Provide the [x, y] coordinate of the cell's center where the given text is located.  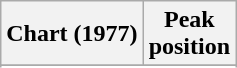
Chart (1977) [72, 34]
Peakposition [189, 34]
